Capture the cell that displays the provided text and extract its [X, Y] central coordinate. 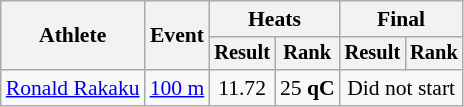
Event [178, 36]
11.72 [242, 88]
Athlete [73, 36]
Ronald Rakaku [73, 88]
Did not start [402, 88]
Heats [274, 19]
Final [402, 19]
100 m [178, 88]
25 qC [308, 88]
